Identify which cell holds the provided text, then report its [x, y] central coordinate. 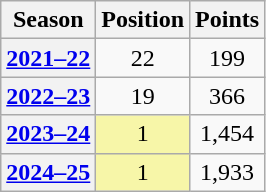
199 [228, 58]
366 [228, 96]
1,454 [228, 134]
2022–23 [48, 96]
2023–24 [48, 134]
Points [228, 20]
22 [143, 58]
2024–25 [48, 172]
1,933 [228, 172]
Position [143, 20]
2021–22 [48, 58]
Season [48, 20]
19 [143, 96]
